Search for the cell housing the specified text and yield its (X, Y) center coordinate. 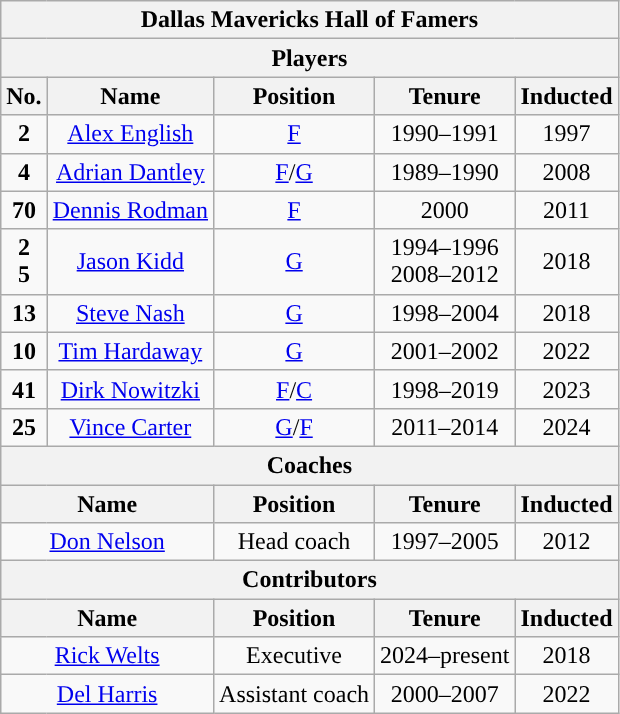
Coaches (310, 465)
1997 (566, 134)
Don Nelson (108, 542)
1997–2005 (445, 542)
Dallas Mavericks Hall of Famers (310, 20)
Rick Welts (108, 656)
2011–2014 (445, 427)
Players (310, 58)
2008 (566, 172)
Head coach (294, 542)
Contributors (310, 580)
Vince Carter (130, 427)
F/C (294, 389)
2000 (445, 210)
2012 (566, 542)
2001–2002 (445, 351)
Adrian Dantley (130, 172)
Alex English (130, 134)
Steve Nash (130, 313)
Tim Hardaway (130, 351)
10 (24, 351)
2000–2007 (445, 694)
Jason Kidd (130, 262)
G/F (294, 427)
2024 (566, 427)
70 (24, 210)
Del Harris (108, 694)
1994–19962008–2012 (445, 262)
Dennis Rodman (130, 210)
No. (24, 96)
1998–2004 (445, 313)
F/G (294, 172)
Dirk Nowitzki (130, 389)
2 (24, 134)
Assistant coach (294, 694)
1990–1991 (445, 134)
2024–present (445, 656)
2023 (566, 389)
2011 (566, 210)
41 (24, 389)
13 (24, 313)
1998–2019 (445, 389)
1989–1990 (445, 172)
4 (24, 172)
Executive (294, 656)
